Capture the cell that displays the provided text and extract its (X, Y) central coordinate. 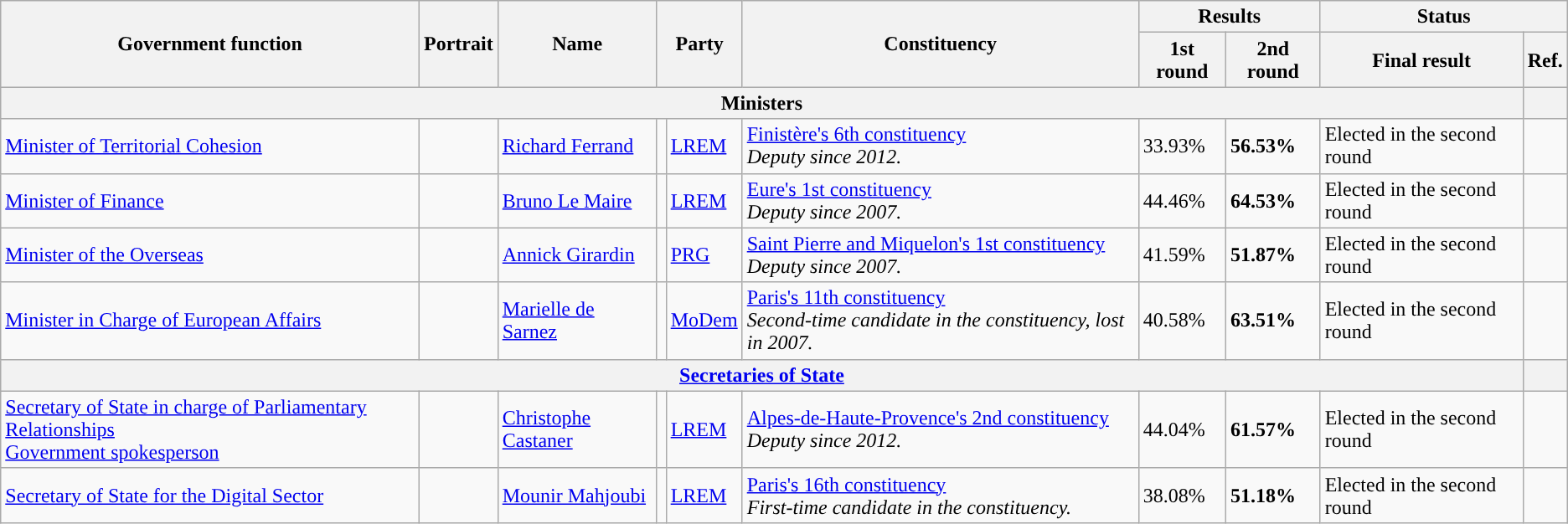
Richard Ferrand (577, 146)
Party (699, 44)
Finistère's 6th constituencyDeputy since 2012. (940, 146)
Marielle de Sarnez (577, 321)
41.59% (1182, 254)
51.18% (1273, 496)
2nd round (1273, 60)
Secretary of State for the Digital Sector (210, 496)
Eure's 1st constituencyDeputy since 2007. (940, 201)
1st round (1182, 60)
Secretary of State in charge of Parliamentary RelationshipsGovernment spokesperson (210, 429)
61.57% (1273, 429)
Ministers (762, 103)
51.87% (1273, 254)
Alpes-de-Haute-Provence's 2nd constituencyDeputy since 2012. (940, 429)
Paris's 16th constituencyFirst-time candidate in the constituency. (940, 496)
44.46% (1182, 201)
Secretaries of State (762, 375)
40.58% (1182, 321)
Saint Pierre and Miquelon's 1st constituencyDeputy since 2007. (940, 254)
Annick Girardin (577, 254)
Portrait (459, 44)
Minister in Charge of European Affairs (210, 321)
Minister of Finance (210, 201)
Constituency (940, 44)
MoDem (704, 321)
63.51% (1273, 321)
Ref. (1545, 60)
Results (1230, 17)
Status (1444, 17)
Final result (1421, 60)
56.53% (1273, 146)
64.53% (1273, 201)
38.08% (1182, 496)
Bruno Le Maire (577, 201)
44.04% (1182, 429)
Minister of the Overseas (210, 254)
33.93% (1182, 146)
Name (577, 44)
PRG (704, 254)
Government function (210, 44)
Christophe Castaner (577, 429)
Mounir Mahjoubi (577, 496)
Paris's 11th constituencySecond-time candidate in the constituency, lost in 2007. (940, 321)
Minister of Territorial Cohesion (210, 146)
